Determine the (x, y) coordinate at the center of the cell enclosing the given text.  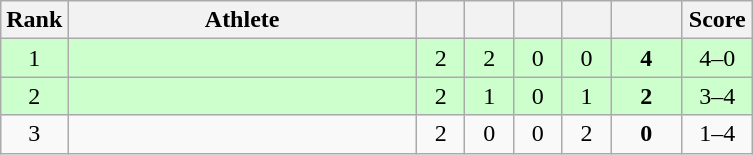
4–0 (718, 58)
3 (34, 134)
1–4 (718, 134)
4 (646, 58)
Athlete (242, 20)
Rank (34, 20)
Score (718, 20)
3–4 (718, 96)
